Search for the cell housing the specified text and yield its [x, y] center coordinate. 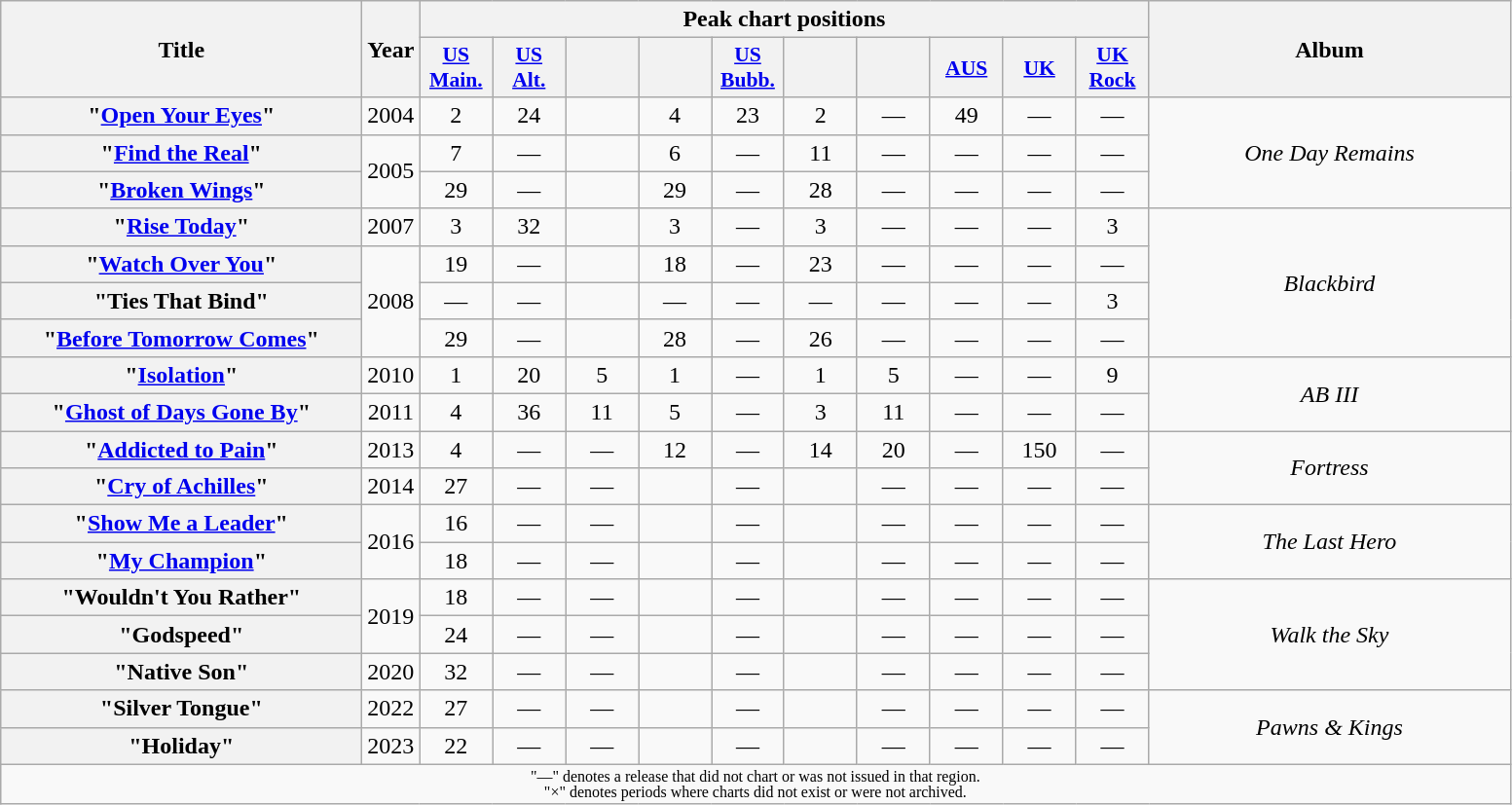
Walk the Sky [1330, 635]
USAlt. [530, 68]
Blackbird [1330, 282]
2010 [391, 375]
"Godspeed" [181, 635]
USMain. [456, 68]
2013 [391, 449]
"Wouldn't You Rather" [181, 598]
9 [1112, 375]
"Silver Tongue" [181, 709]
"—" denotes a release that did not chart or was not issued in that region."×" denotes periods where charts did not exist or were not archived. [756, 785]
16 [456, 524]
2020 [391, 672]
22 [456, 746]
2011 [391, 412]
Fortress [1330, 467]
150 [1040, 449]
"Cry of Achilles" [181, 487]
Album [1330, 49]
"Find the Real" [181, 153]
2016 [391, 542]
"Addicted to Pain" [181, 449]
Peak chart positions [785, 19]
Title [181, 49]
12 [676, 449]
7 [456, 153]
AB III [1330, 393]
2014 [391, 487]
14 [820, 449]
49 [966, 116]
"Isolation" [181, 375]
USBubb. [748, 68]
2004 [391, 116]
"Show Me a Leader" [181, 524]
"Rise Today" [181, 227]
"Broken Wings" [181, 190]
AUS [966, 68]
"Native Son" [181, 672]
"Open Your Eyes" [181, 116]
2023 [391, 746]
26 [820, 338]
The Last Hero [1330, 542]
Pawns & Kings [1330, 727]
One Day Remains [1330, 153]
Year [391, 49]
19 [456, 264]
"Before Tomorrow Comes" [181, 338]
UK [1040, 68]
2022 [391, 709]
"Ties That Bind" [181, 301]
UKRock [1112, 68]
2019 [391, 616]
36 [530, 412]
6 [676, 153]
2008 [391, 301]
"Holiday" [181, 746]
2005 [391, 171]
"My Champion" [181, 561]
2007 [391, 227]
"Ghost of Days Gone By" [181, 412]
"Watch Over You" [181, 264]
